Find where the given text appears and provide that cell's center as [x, y] coordinate. 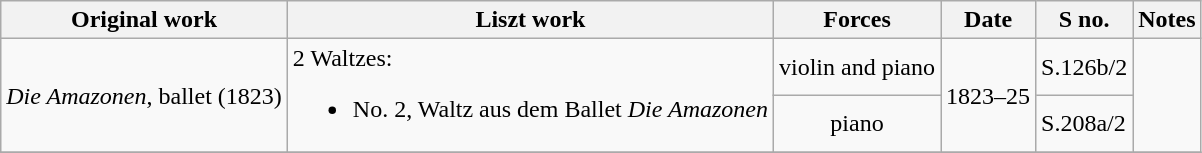
S.208a/2 [1084, 124]
Notes [1167, 20]
Original work [144, 20]
S.126b/2 [1084, 68]
2 Waltzes:No. 2, Waltz aus dem Ballet Die Amazonen [530, 96]
Forces [856, 20]
Die Amazonen, ballet (1823) [144, 96]
piano [856, 124]
S no. [1084, 20]
Liszt work [530, 20]
Date [988, 20]
violin and piano [856, 68]
1823–25 [988, 96]
